Provide the [X, Y] coordinate of the cell's center where the given text is located.  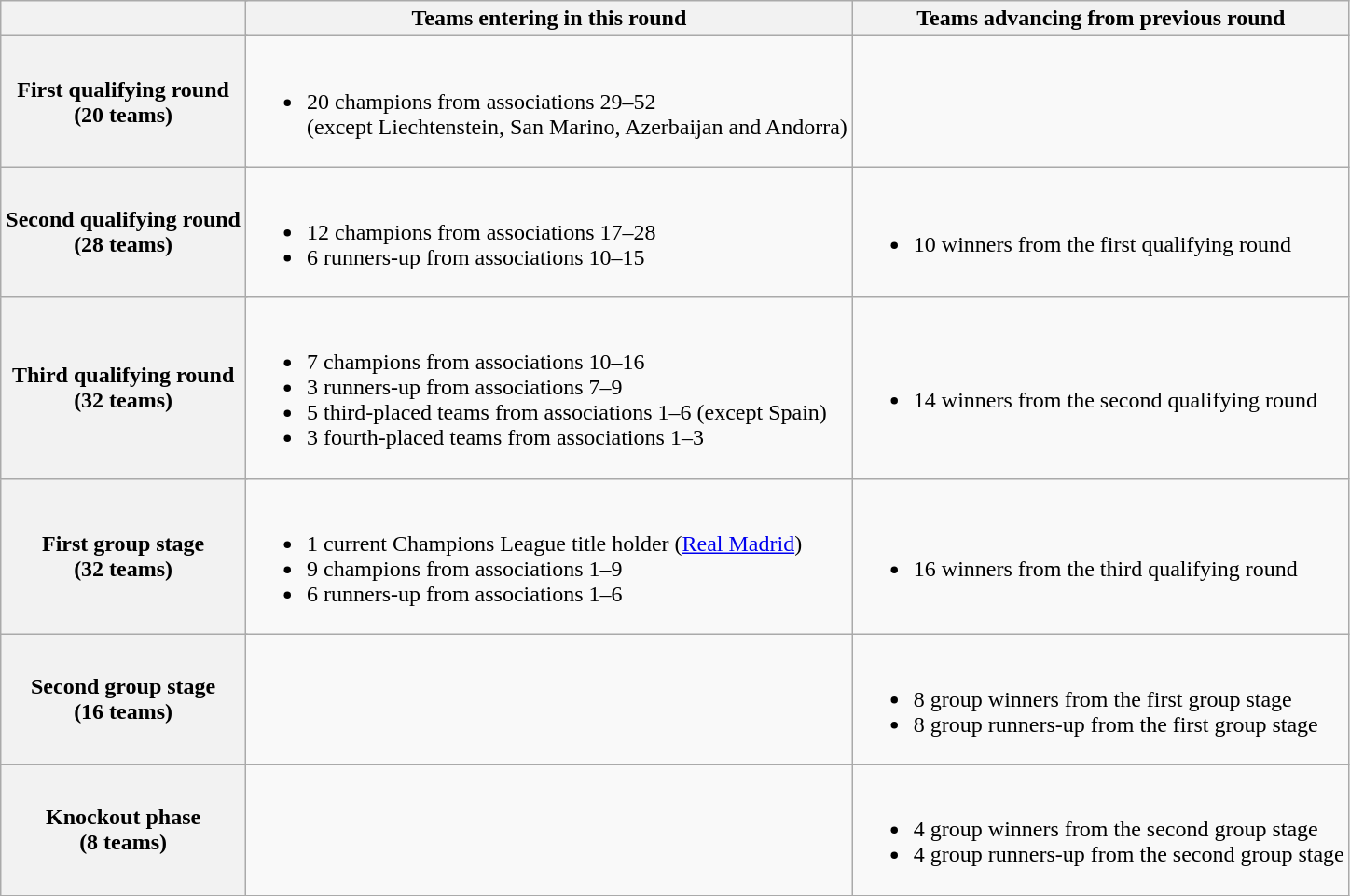
Teams advancing from previous round [1100, 19]
1 current Champions League title holder (Real Madrid)9 champions from associations 1–96 runners-up from associations 1–6 [548, 556]
20 champions from associations 29–52(except Liechtenstein, San Marino, Azerbaijan and Andorra) [548, 102]
Third qualifying round(32 teams) [123, 388]
First group stage(32 teams) [123, 556]
8 group winners from the first group stage8 group runners-up from the first group stage [1100, 699]
4 group winners from the second group stage4 group runners-up from the second group stage [1100, 830]
14 winners from the second qualifying round [1100, 388]
First qualifying round(20 teams) [123, 102]
Second group stage(16 teams) [123, 699]
Second qualifying round(28 teams) [123, 232]
16 winners from the third qualifying round [1100, 556]
12 champions from associations 17–286 runners-up from associations 10–15 [548, 232]
Teams entering in this round [548, 19]
10 winners from the first qualifying round [1100, 232]
Knockout phase(8 teams) [123, 830]
